Extract the [X, Y] coordinate from the center of the cell holding the provided text.  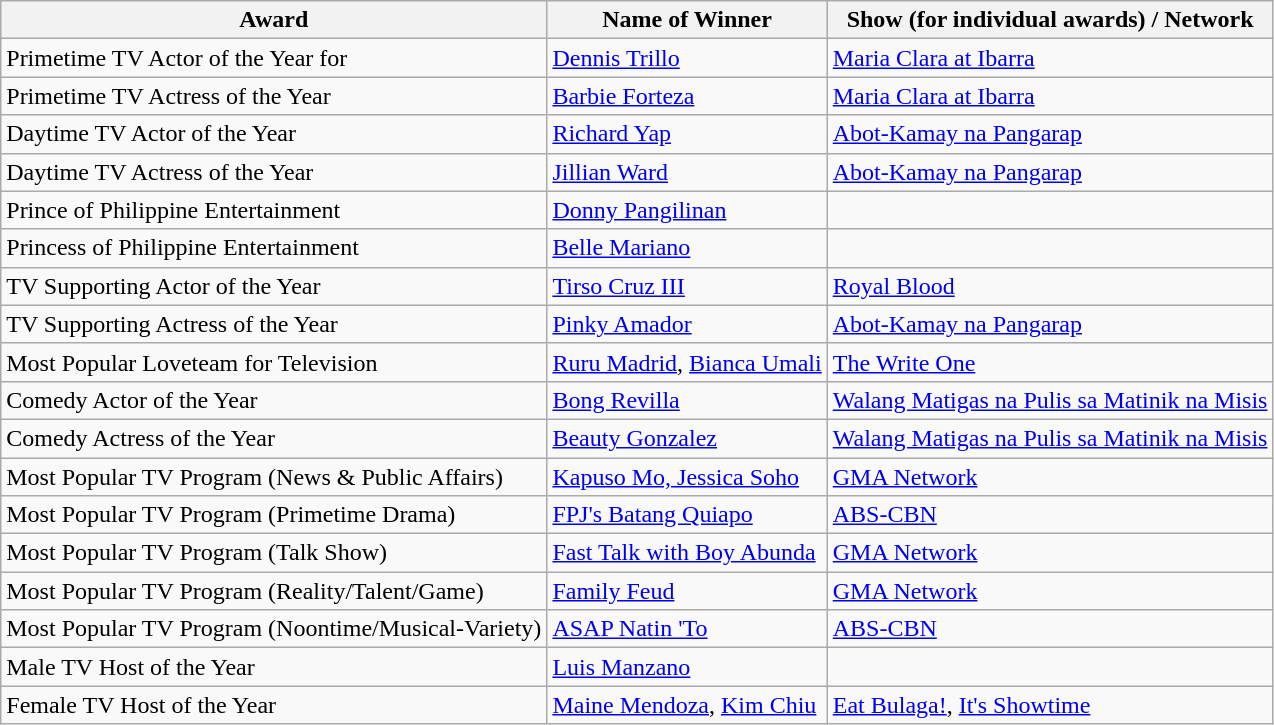
The Write One [1050, 362]
Donny Pangilinan [687, 210]
Jillian Ward [687, 172]
Richard Yap [687, 134]
Barbie Forteza [687, 96]
Award [274, 20]
TV Supporting Actor of the Year [274, 286]
Most Popular TV Program (Reality/Talent/Game) [274, 591]
Primetime TV Actress of the Year [274, 96]
Most Popular TV Program (Noontime/Musical-Variety) [274, 629]
Female TV Host of the Year [274, 705]
Ruru Madrid, Bianca Umali [687, 362]
Bong Revilla [687, 400]
Most Popular Loveteam for Television [274, 362]
Show (for individual awards) / Network [1050, 20]
Fast Talk with Boy Abunda [687, 553]
ASAP Natin 'To [687, 629]
Comedy Actress of the Year [274, 438]
Male TV Host of the Year [274, 667]
Most Popular TV Program (News & Public Affairs) [274, 477]
Family Feud [687, 591]
Primetime TV Actor of the Year for [274, 58]
Eat Bulaga!, It's Showtime [1050, 705]
Maine Mendoza, Kim Chiu [687, 705]
FPJ's Batang Quiapo [687, 515]
Most Popular TV Program (Primetime Drama) [274, 515]
Name of Winner [687, 20]
Kapuso Mo, Jessica Soho [687, 477]
Beauty Gonzalez [687, 438]
Prince of Philippine Entertainment [274, 210]
Princess of Philippine Entertainment [274, 248]
Daytime TV Actress of the Year [274, 172]
Daytime TV Actor of the Year [274, 134]
Tirso Cruz III [687, 286]
Belle Mariano [687, 248]
Dennis Trillo [687, 58]
TV Supporting Actress of the Year [274, 324]
Luis Manzano [687, 667]
Comedy Actor of the Year [274, 400]
Most Popular TV Program (Talk Show) [274, 553]
Royal Blood [1050, 286]
Pinky Amador [687, 324]
